Detect which cell encompasses the target text, then output its [x, y] center coordinate. 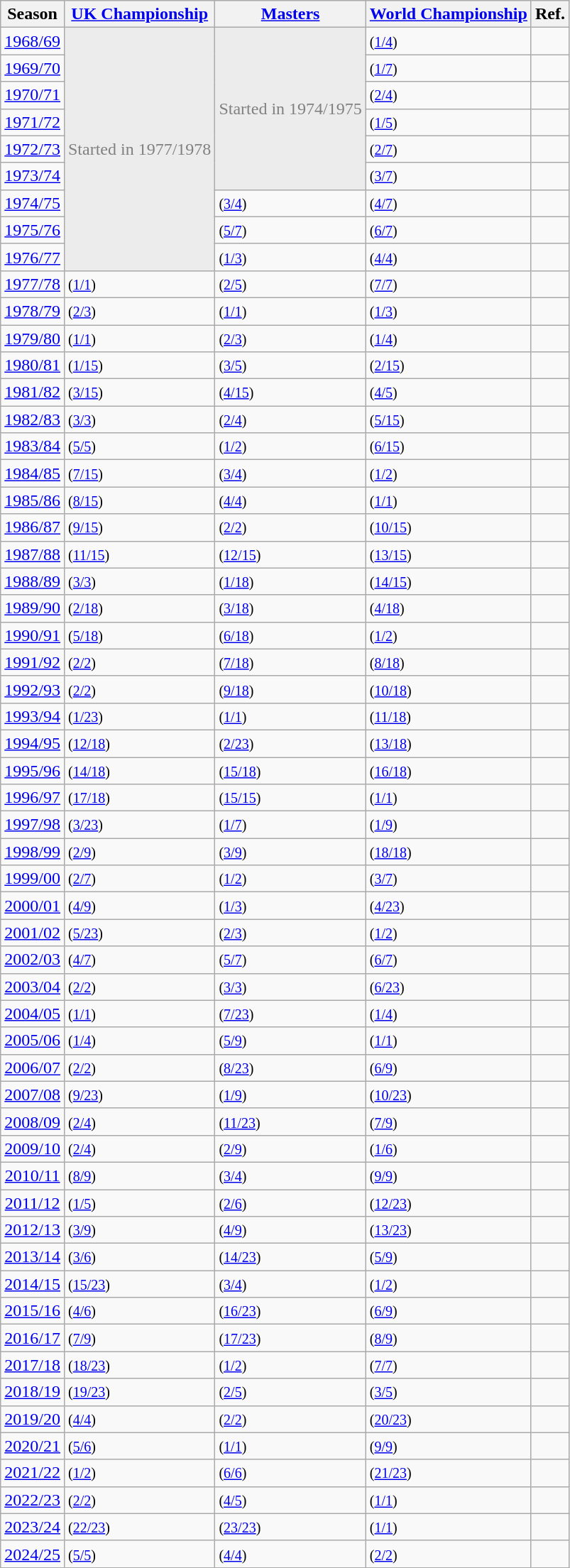
2008/09 [33, 1122]
(5/15) [449, 420]
(15/15) [290, 798]
2021/22 [33, 1473]
(17/18) [139, 798]
2018/19 [33, 1392]
(10/15) [449, 527]
1996/97 [33, 798]
1990/91 [33, 635]
(16/23) [290, 1311]
(9/15) [139, 527]
1994/95 [33, 743]
(15/18) [290, 770]
(7/18) [290, 662]
2006/07 [33, 1068]
(1/23) [139, 716]
1980/81 [33, 366]
2015/16 [33, 1311]
1992/93 [33, 689]
1993/94 [33, 716]
Ref. [549, 14]
(5/6) [139, 1446]
(4/23) [449, 906]
(3/18) [290, 608]
1983/84 [33, 446]
(1/18) [290, 581]
World Championship [449, 14]
Masters [290, 14]
(3/6) [139, 1257]
2005/06 [33, 1041]
(21/23) [449, 1473]
UK Championship [139, 14]
2007/08 [33, 1095]
(14/15) [449, 581]
1989/90 [33, 608]
(22/23) [139, 1527]
(2/18) [139, 608]
1984/85 [33, 473]
2019/20 [33, 1419]
Started in 1974/1975 [290, 109]
1987/88 [33, 554]
(6/23) [449, 987]
(17/23) [290, 1338]
2024/25 [33, 1554]
1988/89 [33, 581]
(15/23) [139, 1284]
1979/80 [33, 339]
1985/86 [33, 500]
(7/23) [290, 1014]
1978/79 [33, 311]
2009/10 [33, 1148]
2010/11 [33, 1175]
(19/23) [139, 1392]
(6/18) [290, 635]
1973/74 [33, 176]
Season [33, 14]
1986/87 [33, 527]
(10/18) [449, 689]
(7/15) [139, 473]
(4/6) [139, 1311]
1977/78 [33, 284]
2003/04 [33, 987]
1969/70 [33, 68]
1972/73 [33, 149]
2004/05 [33, 1014]
(11/23) [290, 1122]
(16/18) [449, 770]
1995/96 [33, 770]
1971/72 [33, 122]
(10/23) [449, 1095]
(6/15) [449, 446]
(14/18) [139, 770]
2002/03 [33, 960]
2017/18 [33, 1365]
Started in 1977/1978 [139, 149]
(11/15) [139, 554]
(8/23) [290, 1068]
(14/23) [290, 1257]
(12/18) [139, 743]
(2/23) [290, 743]
(13/18) [449, 743]
1997/98 [33, 825]
(5/18) [139, 635]
(18/23) [139, 1365]
2012/13 [33, 1230]
(13/23) [449, 1230]
1981/82 [33, 393]
2000/01 [33, 906]
2020/21 [33, 1446]
(3/23) [139, 825]
(9/23) [139, 1095]
(11/18) [449, 716]
(9/18) [290, 689]
2023/24 [33, 1527]
2011/12 [33, 1203]
(20/23) [449, 1419]
(5/23) [139, 933]
1998/99 [33, 852]
(1/6) [449, 1148]
2013/14 [33, 1257]
1968/69 [33, 41]
1976/77 [33, 257]
2022/23 [33, 1500]
(1/15) [139, 366]
(8/18) [449, 662]
(13/15) [449, 554]
(8/15) [139, 500]
(4/18) [449, 608]
(12/15) [290, 554]
1970/71 [33, 95]
1982/83 [33, 420]
(2/6) [290, 1203]
(3/15) [139, 393]
1991/92 [33, 662]
1974/75 [33, 203]
1999/00 [33, 879]
(4/15) [290, 393]
(6/6) [290, 1473]
2016/17 [33, 1338]
(23/23) [290, 1527]
(12/23) [449, 1203]
2014/15 [33, 1284]
1975/76 [33, 230]
2001/02 [33, 933]
(18/18) [449, 852]
(2/15) [449, 366]
